Capture the cell that displays the provided text and extract its (X, Y) central coordinate. 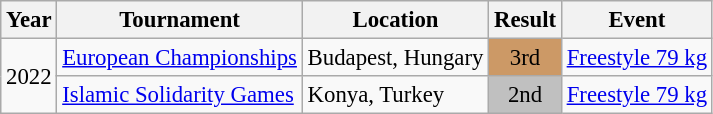
Tournament (180, 20)
European Championships (180, 58)
2nd (526, 95)
Result (526, 20)
Budapest, Hungary (395, 58)
2022 (29, 76)
Year (29, 20)
Islamic Solidarity Games (180, 95)
3rd (526, 58)
Location (395, 20)
Event (636, 20)
Konya, Turkey (395, 95)
